Output the [X, Y] coordinate of the center of the cell containing the given text.  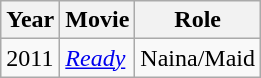
Ready [98, 58]
Year [30, 20]
2011 [30, 58]
Naina/Maid [198, 58]
Movie [98, 20]
Role [198, 20]
